Return the [x, y] coordinate for the center point of the cell that contains the specified text.  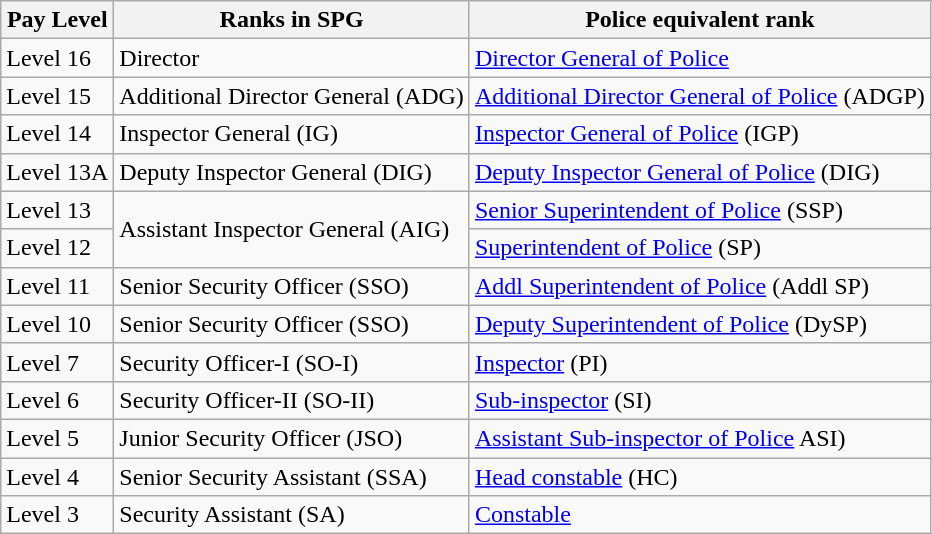
Security Assistant (SA) [292, 515]
Security Officer-I (SO-I) [292, 362]
Level 13 [58, 210]
Inspector (PI) [700, 362]
Level 14 [58, 134]
Head constable (HC) [700, 477]
Level 12 [58, 248]
Level 16 [58, 58]
Director General of Police [700, 58]
Deputy Superintendent of Police (DySP) [700, 324]
Level 10 [58, 324]
Assistant Sub-inspector of Police ASI) [700, 438]
Addl Superintendent of Police (Addl SP) [700, 286]
Level 6 [58, 400]
Pay Level [58, 20]
Level 5 [58, 438]
Level 15 [58, 96]
Additional Director General (ADG) [292, 96]
Superintendent of Police (SP) [700, 248]
Senior Superintendent of Police (SSP) [700, 210]
Ranks in SPG [292, 20]
Junior Security Officer (JSO) [292, 438]
Sub-inspector (SI) [700, 400]
Level 4 [58, 477]
Level 11 [58, 286]
Level 3 [58, 515]
Inspector General of Police (IGP) [700, 134]
Deputy Inspector General (DIG) [292, 172]
Police equivalent rank [700, 20]
Security Officer-II (SO-II) [292, 400]
Inspector General (IG) [292, 134]
Additional Director General of Police (ADGP) [700, 96]
Level 13A [58, 172]
Deputy Inspector General of Police (DIG) [700, 172]
Director [292, 58]
Senior Security Assistant (SSA) [292, 477]
Level 7 [58, 362]
Assistant Inspector General (AIG) [292, 229]
Constable [700, 515]
